Identify which cell holds the provided text, then report its [X, Y] central coordinate. 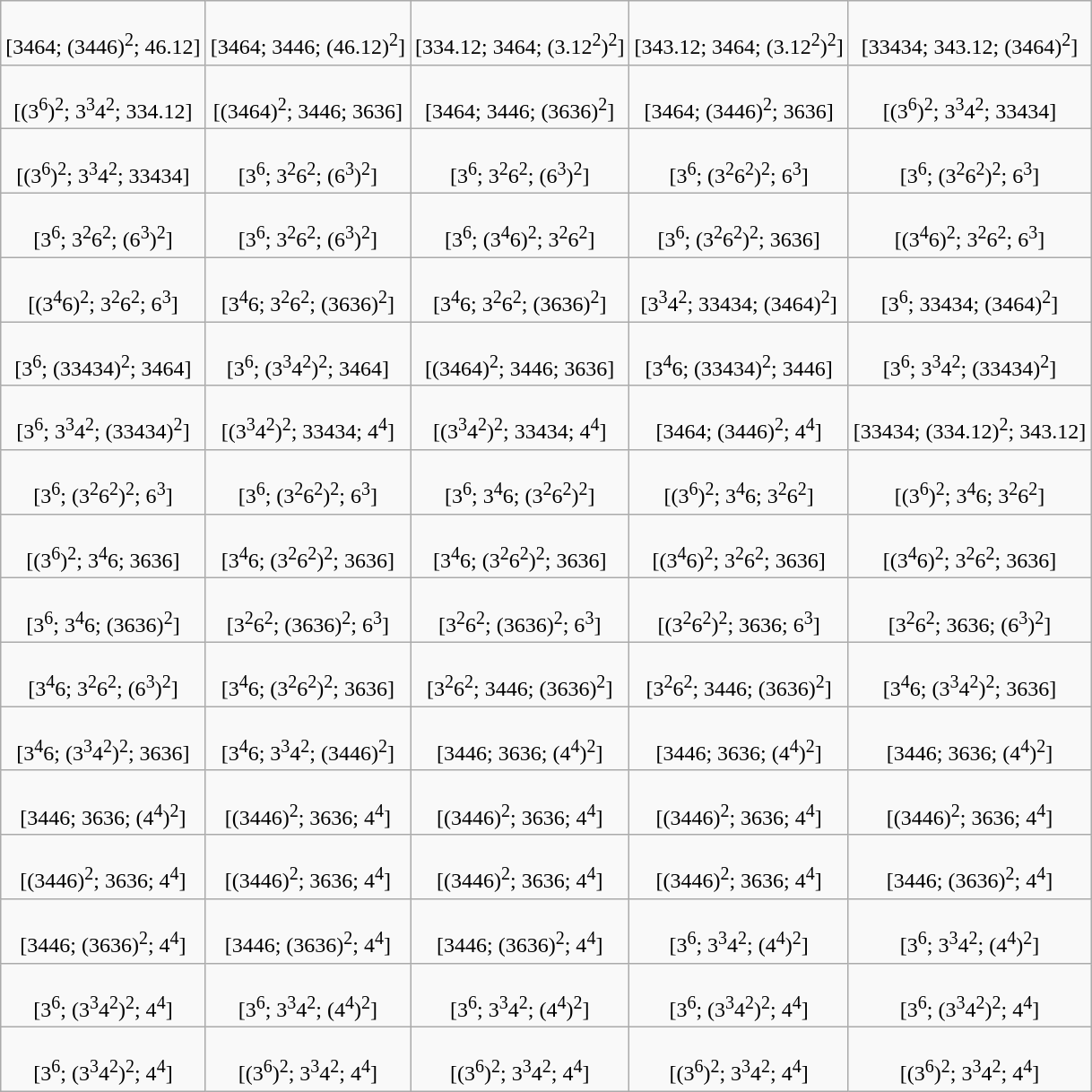
[3464; (3446)2; 3636] [739, 97]
[3464; 3446; (46.12)2] [308, 33]
[346; (33434)2; 3446] [739, 354]
[36; (33434)2; 3464] [103, 354]
[36; 346; (3636)2] [103, 611]
[346; 3342; (3446)2] [308, 739]
[334.12; 3464; (3.122)2] [520, 33]
[3464; 3446; (3636)2] [520, 97]
[33434; 343.12; (3464)2] [969, 33]
[3464; (3446)2; 46.12] [103, 33]
[36; (3342)2; 3464] [308, 354]
[3342; 33434; (3464)2] [739, 290]
[33434; (334.12)2; 343.12] [969, 418]
[(3262)2; 3636; 63] [739, 611]
[3464; (3446)2; 44] [739, 418]
[(36)2; 3342; 334.12] [103, 97]
[3262; 3636; (63)2] [969, 611]
[36; (346)2; 3262] [520, 225]
[346; 3262; (63)2] [103, 674]
[36; 33434; (3464)2] [969, 290]
[36; (3262)2; 3636] [739, 225]
[(36)2; 346; 3636] [103, 546]
[343.12; 3464; (3.122)2] [739, 33]
[36; 346; (3262)2] [520, 482]
